Determine the (X, Y) coordinate at the center of the cell enclosing the given text.  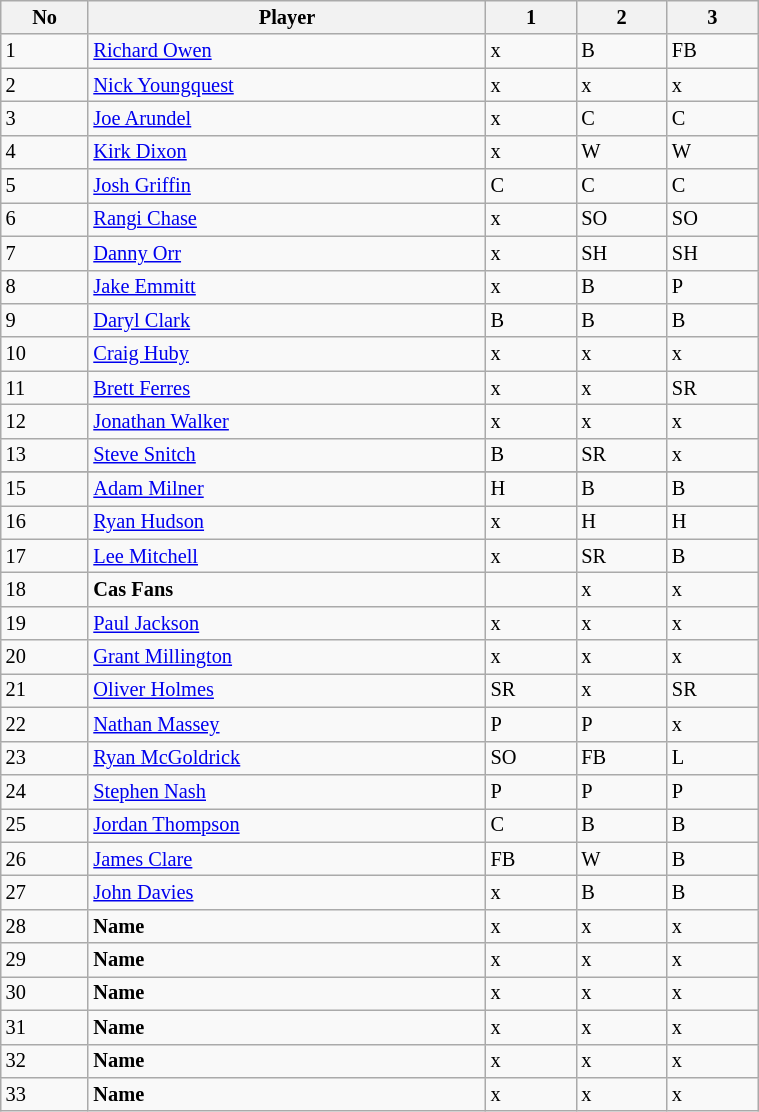
Rangi Chase (286, 219)
24 (45, 791)
15 (45, 489)
Adam Milner (286, 489)
Joe Arundel (286, 118)
20 (45, 657)
Nick Youngquest (286, 85)
Kirk Dixon (286, 152)
11 (45, 388)
Richard Owen (286, 51)
Lee Mitchell (286, 556)
Jordan Thompson (286, 825)
30 (45, 993)
Paul Jackson (286, 623)
29 (45, 960)
Oliver Holmes (286, 690)
8 (45, 287)
28 (45, 926)
Player (286, 17)
16 (45, 522)
Jonathan Walker (286, 421)
19 (45, 623)
Nathan Massey (286, 724)
21 (45, 690)
No (45, 17)
23 (45, 758)
6 (45, 219)
12 (45, 421)
John Davies (286, 892)
5 (45, 186)
Jake Emmitt (286, 287)
Ryan Hudson (286, 522)
Brett Ferres (286, 388)
Danny Orr (286, 253)
18 (45, 589)
9 (45, 320)
Craig Huby (286, 354)
Stephen Nash (286, 791)
Daryl Clark (286, 320)
Grant Millington (286, 657)
22 (45, 724)
25 (45, 825)
Josh Griffin (286, 186)
7 (45, 253)
Steve Snitch (286, 455)
Cas Fans (286, 589)
10 (45, 354)
32 (45, 1061)
17 (45, 556)
31 (45, 1027)
4 (45, 152)
27 (45, 892)
Ryan McGoldrick (286, 758)
13 (45, 455)
L (712, 758)
James Clare (286, 859)
33 (45, 1094)
26 (45, 859)
